Return the (x, y) coordinate for the center point of the cell that contains the specified text.  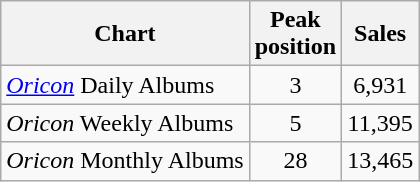
11,395 (380, 123)
5 (295, 123)
Oricon Weekly Albums (125, 123)
Oricon Daily Albums (125, 85)
28 (295, 161)
6,931 (380, 85)
Peakposition (295, 34)
Sales (380, 34)
3 (295, 85)
13,465 (380, 161)
Oricon Monthly Albums (125, 161)
Chart (125, 34)
